Locate the cell with the specified text and output its [X, Y] center coordinate. 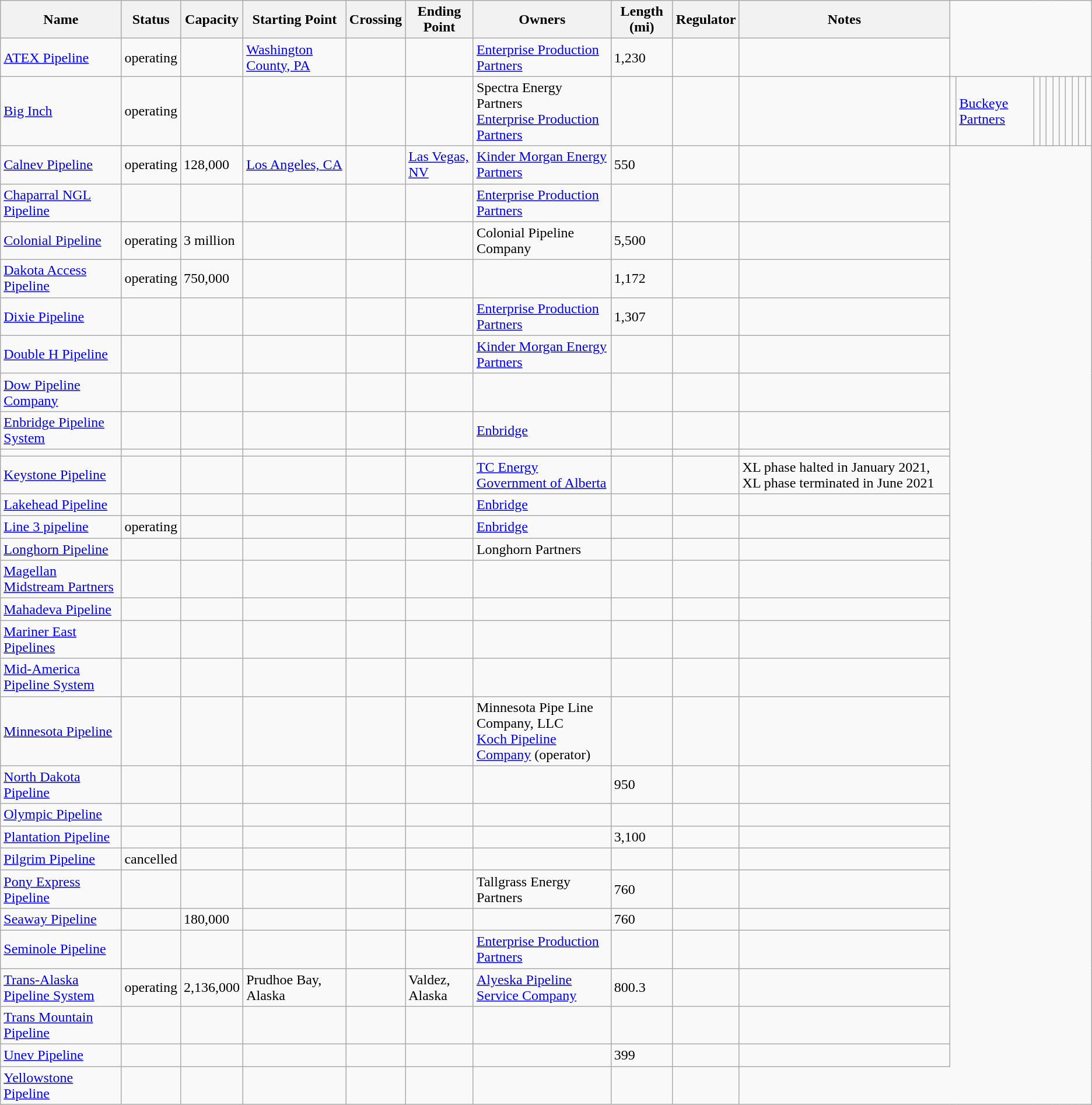
North Dakota Pipeline [61, 785]
Pony Express Pipeline [61, 889]
750,000 [212, 279]
Owners [542, 20]
3 million [212, 240]
Notes [845, 20]
Name [61, 20]
Unev Pipeline [61, 1055]
Olympic Pipeline [61, 815]
Enbridge Pipeline System [61, 430]
Dow Pipeline Company [61, 392]
Los Angeles, CA [295, 164]
XL phase halted in January 2021, XL phase terminated in June 2021 [845, 475]
Washington County, PA [295, 57]
3,100 [642, 837]
Spectra Energy PartnersEnterprise Production Partners [542, 111]
128,000 [212, 164]
Lakehead Pipeline [61, 505]
5,500 [642, 240]
Calnev Pipeline [61, 164]
Minnesota Pipe Line Company, LLCKoch Pipeline Company (operator) [542, 731]
550 [642, 164]
Plantation Pipeline [61, 837]
1,307 [642, 316]
Starting Point [295, 20]
Regulator [706, 20]
180,000 [212, 919]
Dixie Pipeline [61, 316]
Alyeska Pipeline Service Company [542, 987]
Buckeye Partners [995, 111]
TC EnergyGovernment of Alberta [542, 475]
Longhorn Pipeline [61, 549]
Length (mi) [642, 20]
Line 3 pipeline [61, 527]
Valdez, Alaska [440, 987]
Trans Mountain Pipeline [61, 1025]
Ending Point [440, 20]
1,172 [642, 279]
2,136,000 [212, 987]
Mariner East Pipelines [61, 639]
Tallgrass Energy Partners [542, 889]
ATEX Pipeline [61, 57]
Seminole Pipeline [61, 949]
Yellowstone Pipeline [61, 1086]
Longhorn Partners [542, 549]
Magellan Midstream Partners [61, 580]
cancelled [151, 859]
Crossing [376, 20]
Colonial Pipeline [61, 240]
950 [642, 785]
Colonial Pipeline Company [542, 240]
Prudhoe Bay, Alaska [295, 987]
Mahadeva Pipeline [61, 609]
399 [642, 1055]
Trans-Alaska Pipeline System [61, 987]
Double H Pipeline [61, 355]
Keystone Pipeline [61, 475]
Las Vegas, NV [440, 164]
Status [151, 20]
Mid-America Pipeline System [61, 678]
Chaparral NGL Pipeline [61, 203]
Seaway Pipeline [61, 919]
Capacity [212, 20]
Dakota Access Pipeline [61, 279]
Minnesota Pipeline [61, 731]
Pilgrim Pipeline [61, 859]
Big Inch [61, 111]
800.3 [642, 987]
1,230 [642, 57]
